Pinpoint the cell where the given text exists, returning its [X, Y] midpoint coordinate. 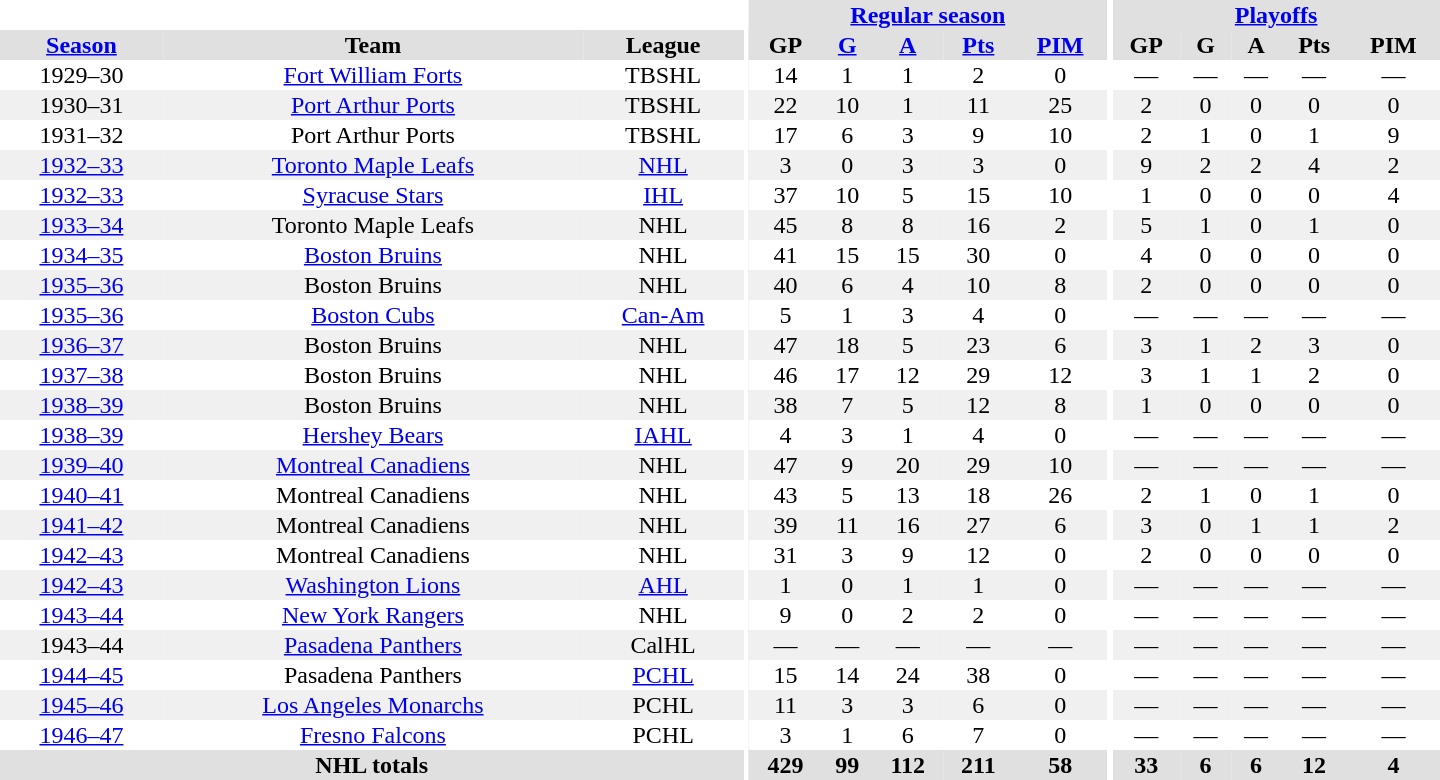
Fresno Falcons [373, 735]
33 [1146, 765]
20 [908, 465]
24 [908, 675]
Syracuse Stars [373, 195]
43 [786, 495]
1946–47 [82, 735]
Hershey Bears [373, 435]
1944–45 [82, 675]
46 [786, 375]
1929–30 [82, 75]
1945–46 [82, 705]
1936–37 [82, 345]
39 [786, 525]
22 [786, 105]
League [663, 45]
40 [786, 285]
New York Rangers [373, 615]
30 [978, 255]
Can-Am [663, 315]
26 [1060, 495]
45 [786, 225]
Los Angeles Monarchs [373, 705]
41 [786, 255]
AHL [663, 585]
99 [848, 765]
IHL [663, 195]
1937–38 [82, 375]
429 [786, 765]
Washington Lions [373, 585]
1933–34 [82, 225]
37 [786, 195]
CalHL [663, 645]
112 [908, 765]
Fort William Forts [373, 75]
27 [978, 525]
25 [1060, 105]
1941–42 [82, 525]
58 [1060, 765]
Team [373, 45]
NHL totals [372, 765]
Playoffs [1276, 15]
Season [82, 45]
Boston Cubs [373, 315]
31 [786, 555]
Regular season [928, 15]
1934–35 [82, 255]
1931–32 [82, 135]
211 [978, 765]
IAHL [663, 435]
1939–40 [82, 465]
13 [908, 495]
1940–41 [82, 495]
23 [978, 345]
1930–31 [82, 105]
